From the cell containing the given text, extract its center point as [X, Y] coordinate. 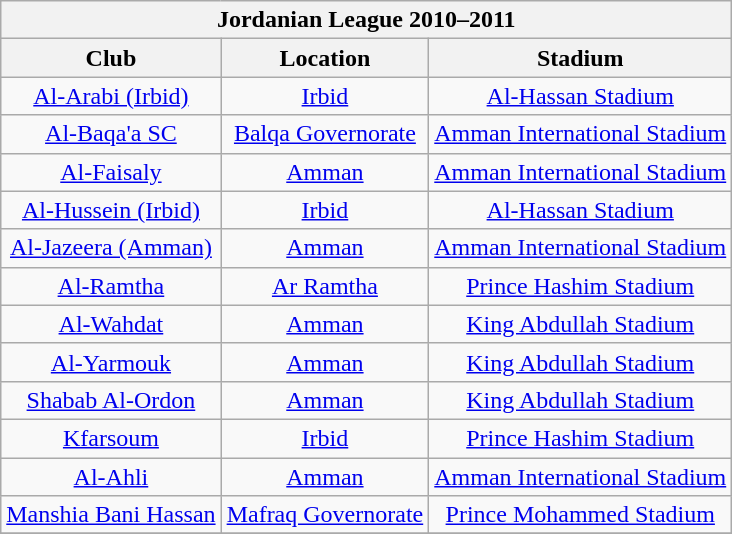
Jordanian League 2010–2011 [366, 20]
Al-Yarmouk [111, 362]
Balqa Governorate [325, 134]
Ar Ramtha [325, 286]
Al-Baqa'a SC [111, 134]
Mafraq Governorate [325, 515]
Al-Ahli [111, 477]
Prince Mohammed Stadium [580, 515]
Al-Arabi (Irbid) [111, 96]
Location [325, 58]
Manshia Bani Hassan [111, 515]
Kfarsoum [111, 438]
Stadium [580, 58]
Club [111, 58]
Al-Hussein (Irbid) [111, 210]
Al-Faisaly [111, 172]
Al-Jazeera (Amman) [111, 248]
Al-Wahdat [111, 324]
Shabab Al-Ordon [111, 400]
Al-Ramtha [111, 286]
